Find where the given text appears and provide that cell's center as (X, Y) coordinate. 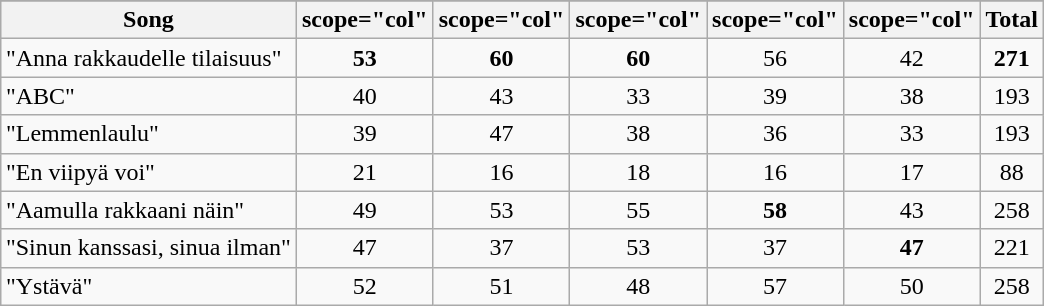
21 (364, 172)
48 (638, 286)
"En viipyä voi" (148, 172)
"Lemmenlaulu" (148, 134)
49 (364, 210)
221 (1012, 248)
"Anna rakkaudelle tilaisuus" (148, 58)
88 (1012, 172)
"Aamulla rakkaani näin" (148, 210)
42 (912, 58)
Song (148, 20)
50 (912, 286)
57 (776, 286)
56 (776, 58)
40 (364, 96)
58 (776, 210)
36 (776, 134)
17 (912, 172)
271 (1012, 58)
"ABC" (148, 96)
18 (638, 172)
52 (364, 286)
"Ystävä" (148, 286)
Total (1012, 20)
55 (638, 210)
51 (502, 286)
"Sinun kanssasi, sinua ilman" (148, 248)
